Detect which cell encompasses the target text, then output its (X, Y) center coordinate. 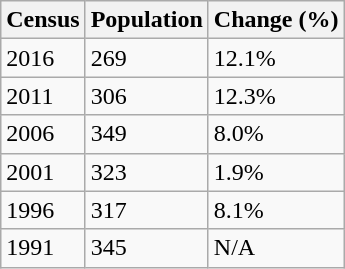
12.1% (276, 58)
1991 (43, 248)
12.3% (276, 96)
323 (146, 172)
306 (146, 96)
2001 (43, 172)
349 (146, 134)
Population (146, 20)
8.0% (276, 134)
345 (146, 248)
Change (%) (276, 20)
1.9% (276, 172)
2016 (43, 58)
2011 (43, 96)
317 (146, 210)
8.1% (276, 210)
2006 (43, 134)
1996 (43, 210)
N/A (276, 248)
269 (146, 58)
Census (43, 20)
